Capture the cell that displays the provided text and extract its [X, Y] central coordinate. 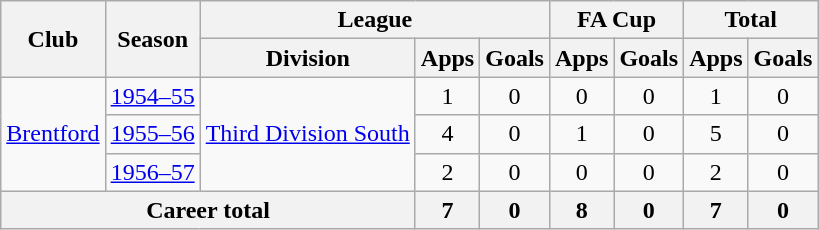
Brentford [53, 134]
1954–55 [152, 96]
1955–56 [152, 134]
4 [447, 134]
Third Division South [308, 134]
League [374, 20]
Club [53, 39]
Season [152, 39]
Career total [208, 210]
5 [716, 134]
Total [751, 20]
Division [308, 58]
8 [581, 210]
1956–57 [152, 172]
FA Cup [616, 20]
